Identify which cell holds the provided text, then report its (x, y) central coordinate. 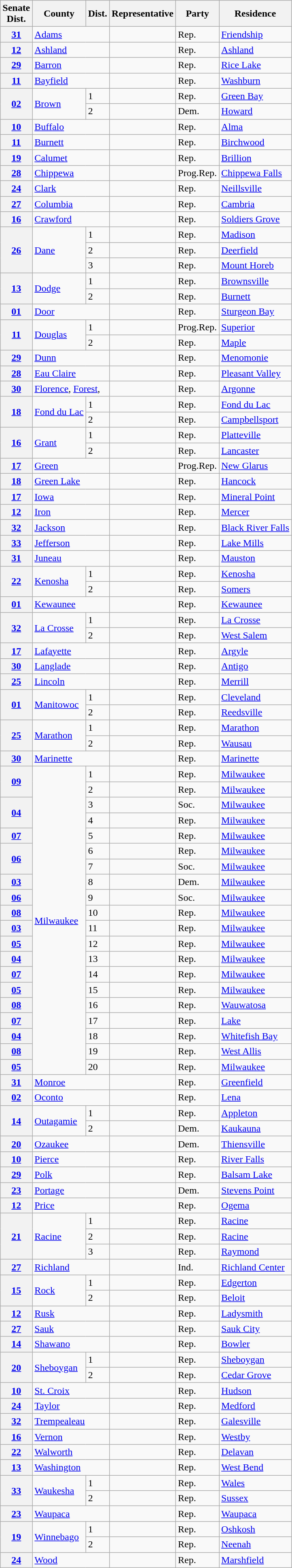
Mineral Point (256, 497)
Crawford (71, 219)
Winnebago (59, 1537)
Pierce (71, 1159)
Lincoln (71, 681)
Thiensville (256, 1144)
Greenfield (256, 1082)
Oconto (71, 1098)
Medford (256, 1406)
Kaukauna (256, 1128)
Cedar Grove (256, 1375)
Shawano (71, 1344)
River Falls (256, 1159)
Sturgeon Bay (256, 312)
Hancock (256, 481)
Delavan (256, 1452)
Washington (71, 1468)
Bowler (256, 1344)
Lake Mills (256, 543)
Cambria (256, 204)
Grant (59, 443)
Price (71, 1206)
Iowa (71, 497)
Walworth (71, 1452)
Somers (256, 589)
Lena (256, 1098)
Appleton (256, 1113)
Pleasant Valley (256, 373)
Wood (71, 1560)
Trempealeau (71, 1421)
Columbia (71, 204)
Raymond (256, 1252)
Adams (71, 34)
5 (97, 836)
Reedsville (256, 713)
Neillsville (256, 188)
Chippewa (71, 173)
Hudson (256, 1390)
St. Croix (71, 1390)
Florence, Forest, (71, 389)
Friendship (256, 34)
County (59, 14)
Buffalo (71, 127)
Black River Falls (256, 528)
Iron (71, 512)
Langlade (71, 666)
Dodge (59, 289)
Westby (256, 1437)
Barron (71, 65)
Party (197, 14)
Lancaster (256, 451)
26 (16, 250)
Calumet (71, 157)
Stevens Point (256, 1190)
Brown (59, 104)
Merrill (256, 681)
Lake (256, 1021)
Wausau (256, 743)
Mercer (256, 512)
Chippewa Falls (256, 173)
Ind. (197, 1267)
Neenah (256, 1545)
Sauk City (256, 1329)
6 (97, 851)
Soldiers Grove (256, 219)
Campbellsport (256, 419)
4 (97, 820)
Green Bay (256, 96)
Antigo (256, 666)
West Allis (256, 1051)
Dist. (97, 14)
Howard (256, 111)
Sauk (71, 1329)
Argyle (256, 651)
Green (71, 466)
Representative (143, 14)
Superior (256, 327)
8 (97, 882)
Cleveland (256, 697)
Edgerton (256, 1283)
Brownsville (256, 281)
Dane (59, 250)
Brillion (256, 157)
Juneau (71, 558)
Rice Lake (256, 65)
West Salem (256, 635)
Alma (256, 127)
09 (16, 782)
Taylor (71, 1406)
Richland (71, 1267)
Mauston (256, 558)
Richland Center (256, 1267)
Rusk (71, 1313)
Rock (59, 1290)
Waukesha (59, 1491)
Ozaukee (71, 1144)
Oshkosh (256, 1529)
9 (97, 897)
Eau Claire (71, 373)
Beloit (256, 1298)
Wales (256, 1483)
Marshfield (256, 1560)
Deerfield (256, 250)
Jefferson (71, 543)
Dunn (71, 358)
Mount Horeb (256, 266)
Platteville (256, 435)
SenateDist. (16, 14)
Balsam Lake (256, 1174)
Galesville (256, 1421)
Douglas (59, 335)
Clark (71, 188)
Madison (256, 235)
Ladysmith (256, 1313)
Maple (256, 343)
Monroe (71, 1082)
New Glarus (256, 466)
Argonne (256, 389)
Residence (256, 14)
Lafayette (71, 651)
Menomonie (256, 358)
Wauwatosa (256, 1005)
Vernon (71, 1437)
Jackson (71, 528)
Outagamie (59, 1121)
Manitowoc (59, 704)
Portage (71, 1190)
Door (71, 312)
Washburn (256, 81)
Bayfield (71, 81)
Birchwood (256, 142)
Green Lake (71, 481)
Ogema (256, 1206)
7 (97, 866)
21 (16, 1236)
Whitefish Bay (256, 1036)
Sussex (256, 1498)
Polk (71, 1174)
West Bend (256, 1468)
